Output the [X, Y] coordinate of the center of the cell containing the given text.  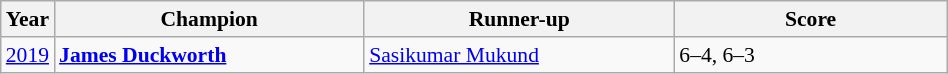
Champion [209, 19]
Year [28, 19]
James Duckworth [209, 55]
Sasikumar Mukund [519, 55]
6–4, 6–3 [810, 55]
Runner-up [519, 19]
2019 [28, 55]
Score [810, 19]
